Scan for the cell matching the given text and deliver its (X, Y) coordinate at center. 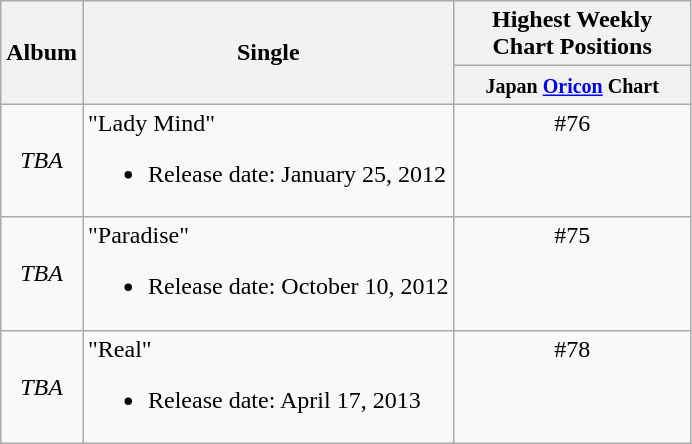
"Lady Mind"Release date: January 25, 2012 (268, 160)
"Real"Release date: April 17, 2013 (268, 386)
Single (268, 52)
Album (42, 52)
#76 (572, 160)
Japan Oricon Chart (572, 85)
"Paradise"Release date: October 10, 2012 (268, 274)
#75 (572, 274)
Highest Weekly Chart Positions (572, 34)
#78 (572, 386)
